Detect which cell encompasses the target text, then output its [X, Y] center coordinate. 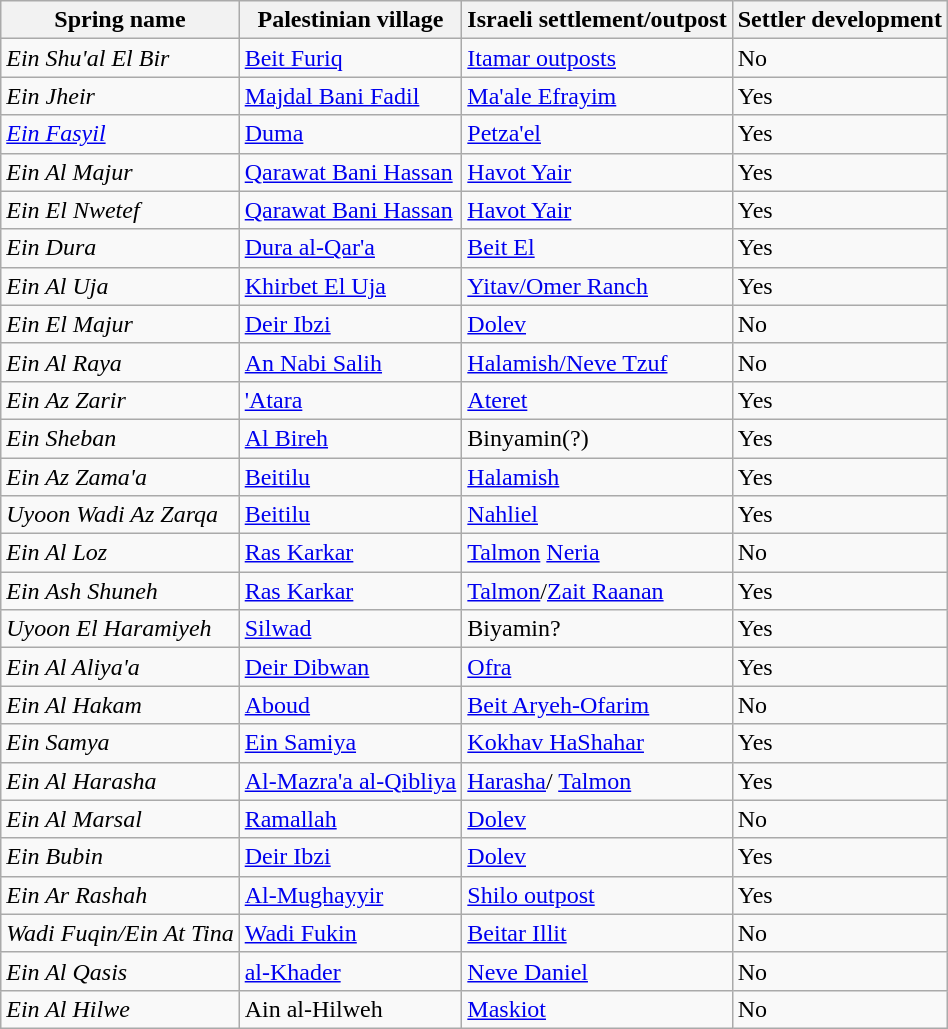
Ein Samiya [350, 743]
Beit Aryeh-Ofarim [597, 705]
Aboud [350, 705]
Ein Shu'al El Bir [120, 58]
Ateret [597, 400]
Halamish [597, 477]
Ein Al Loz [120, 553]
Ein Al Hilwe [120, 1009]
Ein Al Qasis [120, 971]
Wadi Fukin [350, 933]
Biyamin? [597, 629]
Beitar Illit [597, 933]
Ein El Nwetef [120, 210]
Ein Al Marsal [120, 819]
Beit El [597, 248]
Al-Mughayyir [350, 895]
Silwad [350, 629]
Kokhav HaShahar [597, 743]
Ma'ale Efrayim [597, 96]
Maskiot [597, 1009]
Talmon/Zait Raanan [597, 591]
Majdal Bani Fadil [350, 96]
Ofra [597, 667]
Ein Dura [120, 248]
Itamar outposts [597, 58]
Ein Al Raya [120, 362]
Khirbet El Uja [350, 286]
Ein Al Hakam [120, 705]
Deir Dibwan [350, 667]
Ein Ar Rashah [120, 895]
Wadi Fuqin/Ein At Tina [120, 933]
Settler development [840, 20]
Neve Daniel [597, 971]
'Atara [350, 400]
Al Bireh [350, 438]
Spring name [120, 20]
Beit Furiq [350, 58]
Ein Fasyil [120, 134]
An Nabi Salih [350, 362]
Ein Al Aliya'a [120, 667]
Nahliel [597, 515]
Petza'el [597, 134]
Ein Sheban [120, 438]
Ein Ash Shuneh [120, 591]
Ein Jheir [120, 96]
Palestinian village [350, 20]
Israeli settlement/outpost [597, 20]
Yitav/Omer Ranch [597, 286]
Ein Al Harasha [120, 781]
al-Khader [350, 971]
Dura al-Qar'a [350, 248]
Ein El Majur [120, 324]
Uyoon El Haramiyeh [120, 629]
Ramallah [350, 819]
Ain al-Hilweh [350, 1009]
Ein Az Zarir [120, 400]
Ein Bubin [120, 857]
Ein Az Zama'a [120, 477]
Shilo outpost [597, 895]
Harasha/ Talmon [597, 781]
Binyamin(?) [597, 438]
Al-Mazra'a al-Qibliya [350, 781]
Ein Al Uja [120, 286]
Halamish/Neve Tzuf [597, 362]
Duma [350, 134]
Talmon Neria [597, 553]
Uyoon Wadi Az Zarqa [120, 515]
Ein Al Majur [120, 172]
Ein Samya [120, 743]
